Determine the (x, y) coordinate at the center of the cell enclosing the given text.  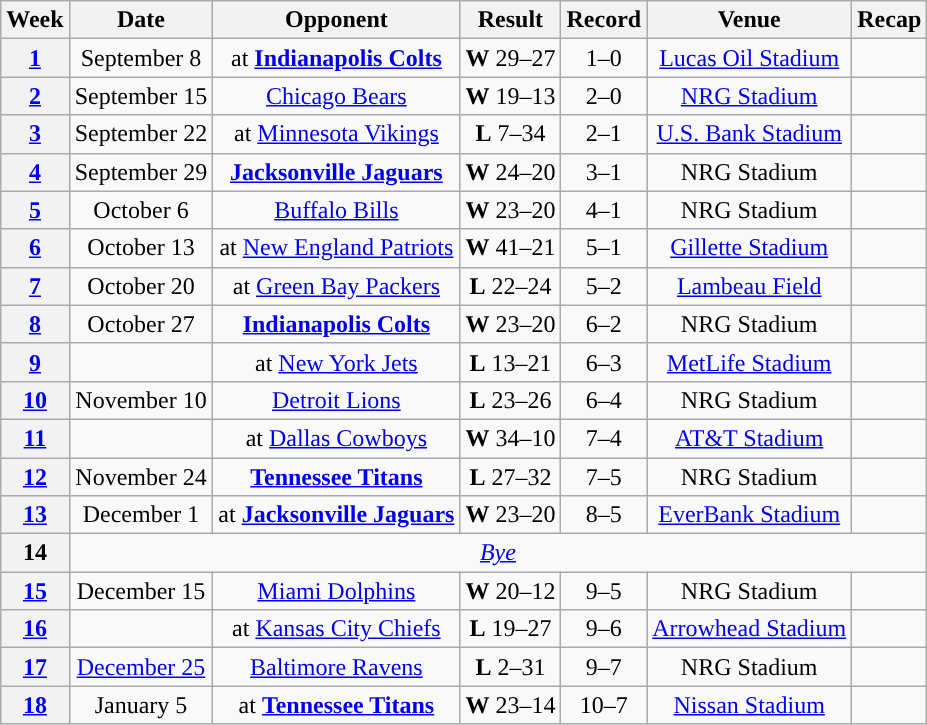
at Indianapolis Colts (336, 58)
at Jacksonville Jaguars (336, 515)
14 (35, 553)
L 13–21 (510, 362)
6–2 (604, 324)
January 5 (141, 705)
at Minnesota Vikings (336, 134)
L 19–27 (510, 629)
December 25 (141, 667)
L 22–24 (510, 286)
5–2 (604, 286)
October 6 (141, 210)
13 (35, 515)
8–5 (604, 515)
at New York Jets (336, 362)
Recap (890, 20)
18 (35, 705)
12 (35, 477)
L 7–34 (510, 134)
W 24–20 (510, 172)
November 24 (141, 477)
at Tennessee Titans (336, 705)
5–1 (604, 248)
6–4 (604, 400)
16 (35, 629)
Nissan Stadium (750, 705)
Jacksonville Jaguars (336, 172)
Lucas Oil Stadium (750, 58)
Lambeau Field (750, 286)
at New England Patriots (336, 248)
W 19–13 (510, 96)
Buffalo Bills (336, 210)
W 29–27 (510, 58)
at Dallas Cowboys (336, 438)
2–0 (604, 96)
W 20–12 (510, 591)
Chicago Bears (336, 96)
October 27 (141, 324)
L 2–31 (510, 667)
Venue (750, 20)
9–5 (604, 591)
Arrowhead Stadium (750, 629)
October 13 (141, 248)
September 29 (141, 172)
September 8 (141, 58)
AT&T Stadium (750, 438)
4 (35, 172)
L 27–32 (510, 477)
9–7 (604, 667)
2–1 (604, 134)
11 (35, 438)
Tennessee Titans (336, 477)
17 (35, 667)
7–5 (604, 477)
Week (35, 20)
at Green Bay Packers (336, 286)
10–7 (604, 705)
September 15 (141, 96)
15 (35, 591)
W 34–10 (510, 438)
9 (35, 362)
W 41–21 (510, 248)
7–4 (604, 438)
3 (35, 134)
1–0 (604, 58)
MetLife Stadium (750, 362)
9–6 (604, 629)
6–3 (604, 362)
Detroit Lions (336, 400)
Bye (498, 553)
September 22 (141, 134)
Gillette Stadium (750, 248)
4–1 (604, 210)
Opponent (336, 20)
Record (604, 20)
EverBank Stadium (750, 515)
December 15 (141, 591)
3–1 (604, 172)
7 (35, 286)
1 (35, 58)
November 10 (141, 400)
December 1 (141, 515)
Miami Dolphins (336, 591)
8 (35, 324)
2 (35, 96)
U.S. Bank Stadium (750, 134)
October 20 (141, 286)
Baltimore Ravens (336, 667)
W 23–14 (510, 705)
Result (510, 20)
5 (35, 210)
10 (35, 400)
at Kansas City Chiefs (336, 629)
Indianapolis Colts (336, 324)
L 23–26 (510, 400)
Date (141, 20)
6 (35, 248)
